Search for the cell housing the specified text and yield its (x, y) center coordinate. 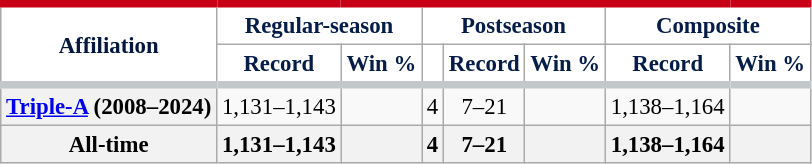
Composite (708, 24)
All-time (109, 145)
Triple-A (2008–2024) (109, 106)
Regular-season (320, 24)
Affiliation (109, 44)
Postseason (514, 24)
